Capture the cell that displays the provided text and extract its [x, y] central coordinate. 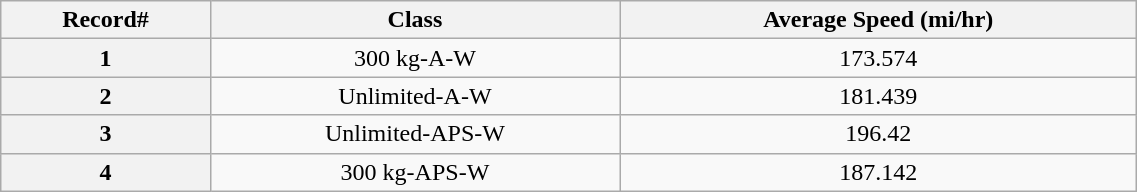
3 [106, 134]
2 [106, 96]
181.439 [878, 96]
Unlimited-A-W [415, 96]
Average Speed (mi/hr) [878, 20]
1 [106, 58]
Unlimited-APS-W [415, 134]
196.42 [878, 134]
300 kg-APS-W [415, 172]
300 kg-A-W [415, 58]
4 [106, 172]
Class [415, 20]
Record# [106, 20]
187.142 [878, 172]
173.574 [878, 58]
